Output the [x, y] coordinate of the center of the cell containing the given text.  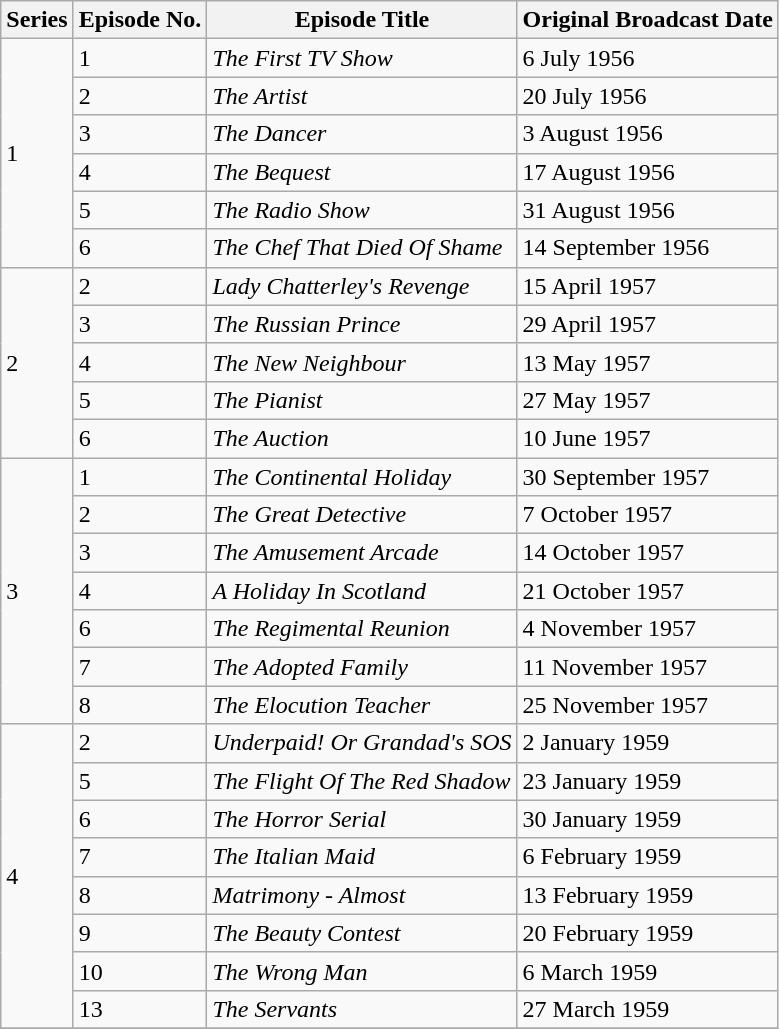
4 November 1957 [648, 629]
Matrimony - Almost [362, 895]
21 October 1957 [648, 591]
Episode No. [140, 20]
The Servants [362, 1009]
13 February 1959 [648, 895]
The Auction [362, 438]
The Bequest [362, 172]
The Wrong Man [362, 971]
A Holiday In Scotland [362, 591]
25 November 1957 [648, 705]
The Horror Serial [362, 819]
The Beauty Contest [362, 933]
7 October 1957 [648, 515]
14 September 1956 [648, 248]
3 August 1956 [648, 134]
6 July 1956 [648, 58]
Series [37, 20]
Lady Chatterley's Revenge [362, 286]
30 January 1959 [648, 819]
The Artist [362, 96]
17 August 1956 [648, 172]
23 January 1959 [648, 781]
6 February 1959 [648, 857]
Episode Title [362, 20]
6 March 1959 [648, 971]
31 August 1956 [648, 210]
20 July 1956 [648, 96]
11 November 1957 [648, 667]
The Continental Holiday [362, 477]
13 May 1957 [648, 362]
9 [140, 933]
13 [140, 1009]
The Amusement Arcade [362, 553]
The Pianist [362, 400]
The Radio Show [362, 210]
The New Neighbour [362, 362]
The Great Detective [362, 515]
20 February 1959 [648, 933]
The Italian Maid [362, 857]
27 May 1957 [648, 400]
The Dancer [362, 134]
The Chef That Died Of Shame [362, 248]
10 [140, 971]
The Flight Of The Red Shadow [362, 781]
The Regimental Reunion [362, 629]
Original Broadcast Date [648, 20]
The First TV Show [362, 58]
Underpaid! Or Grandad's SOS [362, 743]
The Adopted Family [362, 667]
30 September 1957 [648, 477]
15 April 1957 [648, 286]
14 October 1957 [648, 553]
2 January 1959 [648, 743]
10 June 1957 [648, 438]
29 April 1957 [648, 324]
The Elocution Teacher [362, 705]
The Russian Prince [362, 324]
27 March 1959 [648, 1009]
